Find where the given text appears and provide that cell's center as (x, y) coordinate. 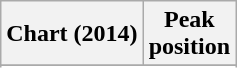
Peakposition (189, 34)
Chart (2014) (72, 34)
